Pinpoint the cell where the given text exists, returning its [X, Y] midpoint coordinate. 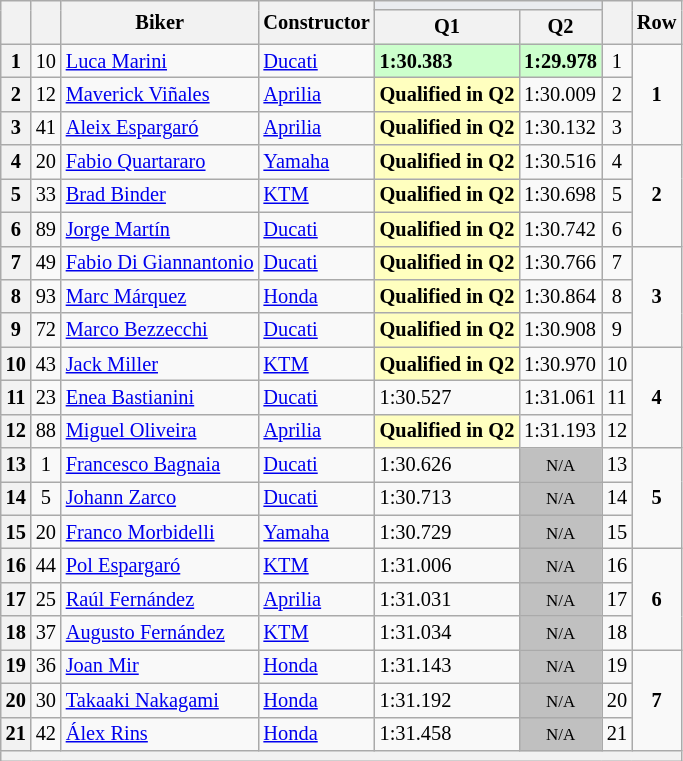
1:30.516 [560, 162]
Enea Bastianini [160, 397]
1:31.143 [447, 666]
1:31.192 [447, 700]
Row [656, 22]
Joan Mir [160, 666]
1:31.006 [447, 565]
33 [46, 195]
1:31.031 [447, 599]
1:30.766 [560, 263]
Fabio Di Giannantonio [160, 263]
41 [46, 128]
88 [46, 431]
Biker [160, 22]
1:30.698 [560, 195]
1:30.970 [560, 364]
1:30.908 [560, 330]
1:30.383 [447, 61]
25 [46, 599]
Jorge Martín [160, 229]
Takaaki Nakagami [160, 700]
Miguel Oliveira [160, 431]
1:31.458 [447, 734]
30 [46, 700]
89 [46, 229]
1:31.061 [560, 397]
Jack Miller [160, 364]
Álex Rins [160, 734]
36 [46, 666]
Franco Morbidelli [160, 532]
1:31.193 [560, 431]
37 [46, 633]
72 [46, 330]
Maverick Viñales [160, 94]
Johann Zarco [160, 498]
Fabio Quartararo [160, 162]
1:30.713 [447, 498]
Marc Márquez [160, 296]
44 [46, 565]
Pol Espargaró [160, 565]
43 [46, 364]
Luca Marini [160, 61]
Constructor [317, 22]
Augusto Fernández [160, 633]
1:30.864 [560, 296]
1:31.034 [447, 633]
Q2 [560, 27]
1:30.527 [447, 397]
42 [46, 734]
Aleix Espargaró [160, 128]
1:30.742 [560, 229]
49 [46, 263]
1:30.009 [560, 94]
1:29.978 [560, 61]
Q1 [447, 27]
1:30.132 [560, 128]
23 [46, 397]
Marco Bezzecchi [160, 330]
Francesco Bagnaia [160, 465]
93 [46, 296]
1:30.729 [447, 532]
Brad Binder [160, 195]
1:30.626 [447, 465]
Raúl Fernández [160, 599]
